Provide the (X, Y) coordinate of the cell's center where the given text is located.  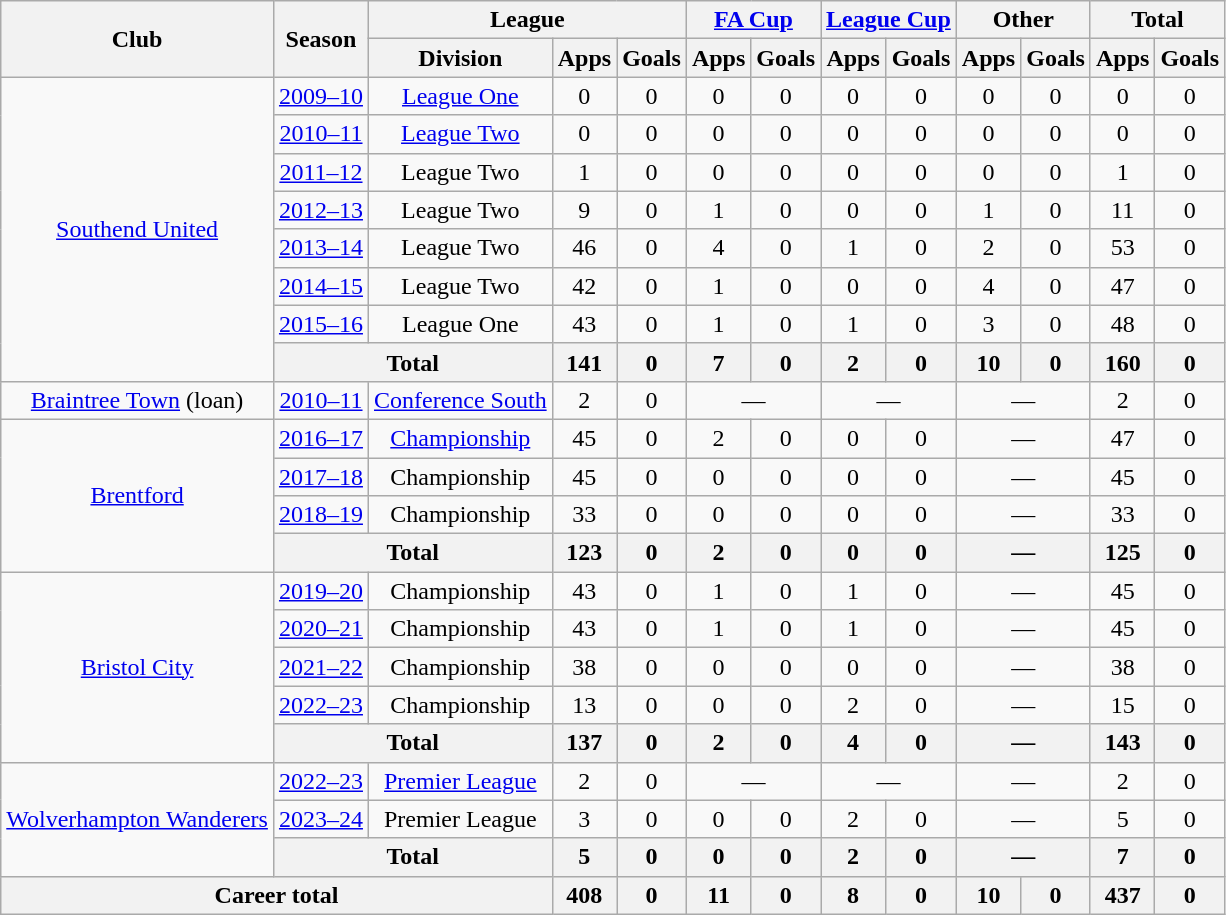
League (527, 20)
42 (584, 286)
2014–15 (320, 286)
125 (1122, 553)
13 (584, 705)
FA Cup (753, 20)
Braintree Town (loan) (138, 400)
Wolverhampton Wanderers (138, 819)
2012–13 (320, 210)
437 (1122, 895)
53 (1122, 248)
160 (1122, 362)
2011–12 (320, 172)
2016–17 (320, 438)
Southend United (138, 229)
2023–24 (320, 819)
2019–20 (320, 591)
League Cup (889, 20)
123 (584, 553)
Bristol City (138, 667)
46 (584, 248)
Other (1023, 20)
2017–18 (320, 477)
Brentford (138, 495)
2013–14 (320, 248)
137 (584, 743)
15 (1122, 705)
Conference South (460, 400)
2009–10 (320, 96)
Season (320, 39)
8 (854, 895)
141 (584, 362)
9 (584, 210)
48 (1122, 324)
408 (584, 895)
2021–22 (320, 667)
2015–16 (320, 324)
Division (460, 58)
2018–19 (320, 515)
Club (138, 39)
2020–21 (320, 629)
Career total (276, 895)
143 (1122, 743)
